Identify which cell holds the provided text, then report its [X, Y] central coordinate. 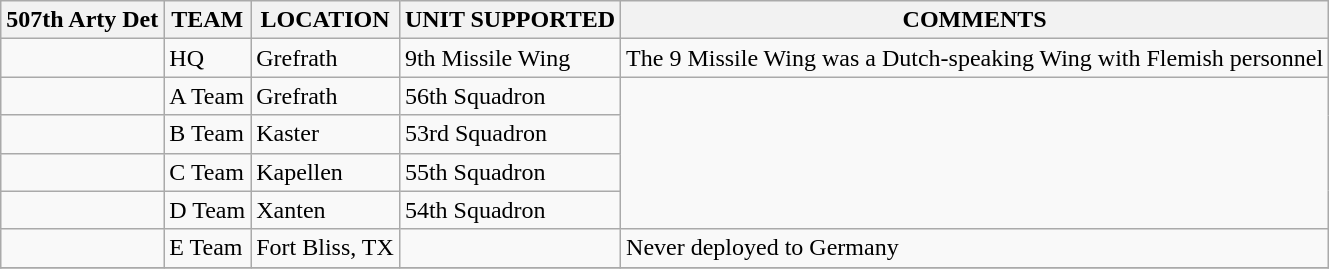
C Team [208, 172]
9th Missile Wing [510, 58]
56th Squadron [510, 96]
A Team [208, 96]
Xanten [326, 210]
HQ [208, 58]
507th Arty Det [82, 20]
54th Squadron [510, 210]
53rd Squadron [510, 134]
55th Squadron [510, 172]
Fort Bliss, TX [326, 248]
UNIT SUPPORTED [510, 20]
Kapellen [326, 172]
B Team [208, 134]
LOCATION [326, 20]
D Team [208, 210]
COMMENTS [975, 20]
Never deployed to Germany [975, 248]
E Team [208, 248]
Kaster [326, 134]
TEAM [208, 20]
The 9 Missile Wing was a Dutch-speaking Wing with Flemish personnel [975, 58]
